For the text-containing cell, return its midpoint in (X, Y) coordinate format. 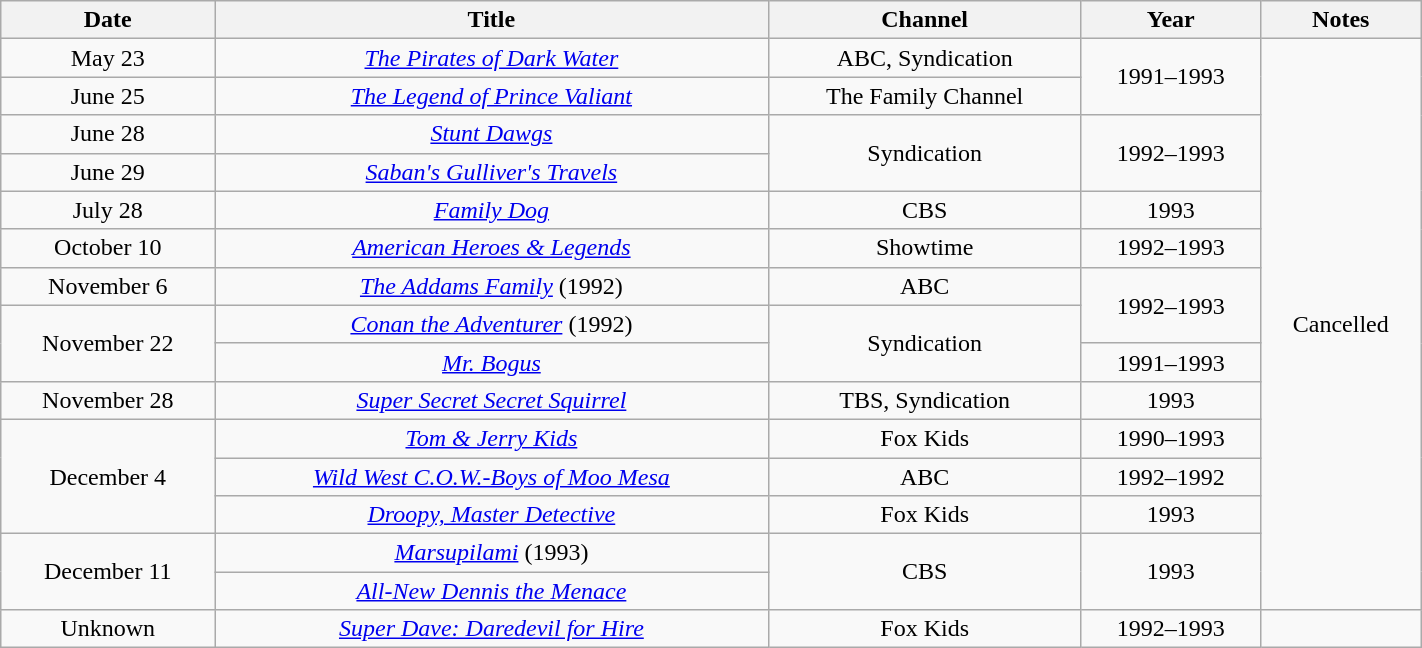
The Pirates of Dark Water (492, 58)
June 25 (108, 96)
Tom & Jerry Kids (492, 438)
The Addams Family (1992) (492, 286)
Stunt Dawgs (492, 134)
Date (108, 20)
November 6 (108, 286)
Cancelled (1340, 324)
Year (1170, 20)
Super Dave: Daredevil for Hire (492, 629)
October 10 (108, 248)
Unknown (108, 629)
Marsupilami (1993) (492, 553)
June 29 (108, 172)
Wild West C.O.W.-Boys of Moo Mesa (492, 477)
1992–1992 (1170, 477)
ABC, Syndication (924, 58)
Droopy, Master Detective (492, 515)
Notes (1340, 20)
November 22 (108, 343)
Super Secret Secret Squirrel (492, 400)
June 28 (108, 134)
Conan the Adventurer (1992) (492, 324)
Family Dog (492, 210)
May 23 (108, 58)
All-New Dennis the Menace (492, 591)
American Heroes & Legends (492, 248)
November 28 (108, 400)
Title (492, 20)
Mr. Bogus (492, 362)
December 11 (108, 572)
The Family Channel (924, 96)
TBS, Syndication (924, 400)
December 4 (108, 476)
Channel (924, 20)
Showtime (924, 248)
July 28 (108, 210)
1990–1993 (1170, 438)
The Legend of Prince Valiant (492, 96)
Saban's Gulliver's Travels (492, 172)
